Scan for the cell matching the given text and deliver its (x, y) coordinate at center. 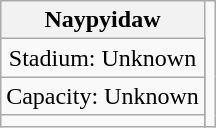
Capacity: Unknown (103, 96)
Stadium: Unknown (103, 58)
Naypyidaw (103, 20)
